Detect which cell encompasses the target text, then output its [x, y] center coordinate. 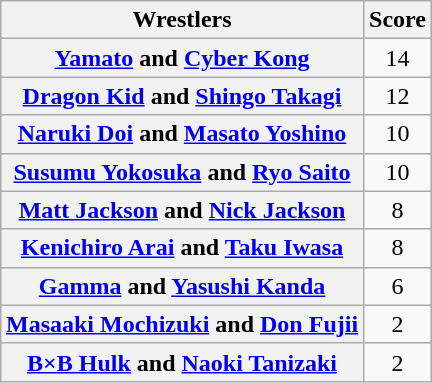
Masaaki Mochizuki and Don Fujii [182, 324]
14 [398, 58]
Naruki Doi and Masato Yoshino [182, 134]
6 [398, 286]
Score [398, 20]
B×B Hulk and Naoki Tanizaki [182, 362]
Wrestlers [182, 20]
12 [398, 96]
Susumu Yokosuka and Ryo Saito [182, 172]
Yamato and Cyber Kong [182, 58]
Kenichiro Arai and Taku Iwasa [182, 248]
Dragon Kid and Shingo Takagi [182, 96]
Gamma and Yasushi Kanda [182, 286]
Matt Jackson and Nick Jackson [182, 210]
